For the text-containing cell, return its midpoint in (x, y) coordinate format. 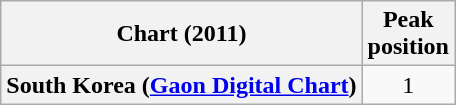
1 (408, 85)
South Korea (Gaon Digital Chart) (182, 85)
Chart (2011) (182, 34)
Peakposition (408, 34)
